From the cell containing the given text, extract its center point as [x, y] coordinate. 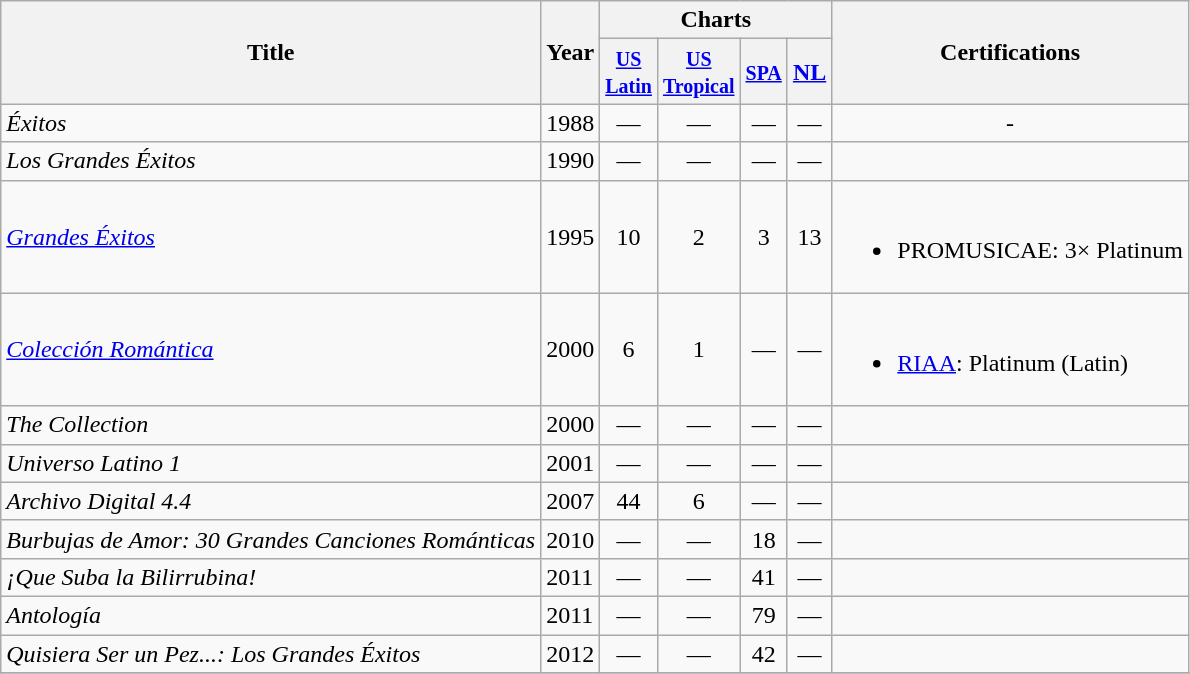
The Collection [271, 425]
1988 [570, 123]
2001 [570, 463]
1 [698, 350]
USTropical [698, 72]
2 [698, 236]
Universo Latino 1 [271, 463]
Charts [716, 20]
Archivo Digital 4.4 [271, 501]
Quisiera Ser un Pez...: Los Grandes Éxitos [271, 653]
13 [809, 236]
44 [629, 501]
10 [629, 236]
SPA [764, 72]
Éxitos [271, 123]
Certifications [1010, 52]
2012 [570, 653]
2007 [570, 501]
79 [764, 615]
USLatin [629, 72]
PROMUSICAE: 3× Platinum [1010, 236]
2010 [570, 539]
42 [764, 653]
1990 [570, 161]
NL [809, 72]
- [1010, 123]
Colección Romántica [271, 350]
3 [764, 236]
Year [570, 52]
¡Que Suba la Bilirrubina! [271, 577]
RIAA: Platinum (Latin) [1010, 350]
Grandes Éxitos [271, 236]
Title [271, 52]
Los Grandes Éxitos [271, 161]
18 [764, 539]
Antología [271, 615]
41 [764, 577]
Burbujas de Amor: 30 Grandes Canciones Románticas [271, 539]
1995 [570, 236]
